Pinpoint the cell where the given text exists, returning its [X, Y] midpoint coordinate. 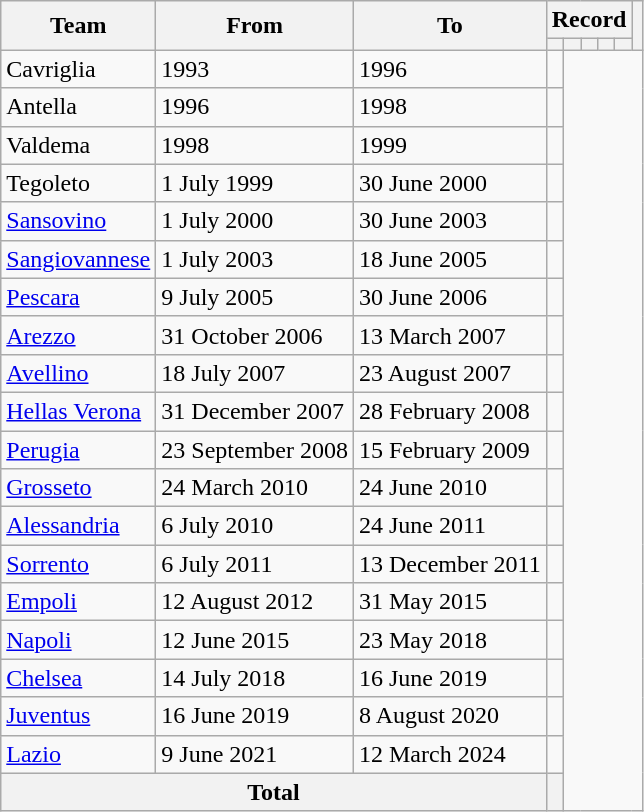
15 February 2009 [450, 449]
Arezzo [78, 335]
1999 [450, 145]
1 July 2003 [255, 259]
Avellino [78, 373]
31 May 2015 [450, 602]
Napoli [78, 640]
To [450, 26]
1993 [255, 69]
6 July 2011 [255, 564]
9 June 2021 [255, 754]
12 August 2012 [255, 602]
30 June 2000 [450, 183]
Team [78, 26]
18 June 2005 [450, 259]
9 July 2005 [255, 297]
Perugia [78, 449]
Tegoleto [78, 183]
Pescara [78, 297]
Cavriglia [78, 69]
Lazio [78, 754]
12 June 2015 [255, 640]
12 March 2024 [450, 754]
1 July 2000 [255, 221]
13 March 2007 [450, 335]
Grosseto [78, 488]
28 February 2008 [450, 411]
24 March 2010 [255, 488]
Antella [78, 107]
31 December 2007 [255, 411]
14 July 2018 [255, 678]
1 July 1999 [255, 183]
18 July 2007 [255, 373]
From [255, 26]
24 June 2010 [450, 488]
Hellas Verona [78, 411]
23 August 2007 [450, 373]
6 July 2010 [255, 526]
Valdema [78, 145]
30 June 2006 [450, 297]
Sorrento [78, 564]
13 December 2011 [450, 564]
31 October 2006 [255, 335]
Juventus [78, 716]
23 September 2008 [255, 449]
Sangiovannese [78, 259]
Chelsea [78, 678]
Sansovino [78, 221]
Empoli [78, 602]
Alessandria [78, 526]
Record [589, 20]
Total [274, 792]
23 May 2018 [450, 640]
30 June 2003 [450, 221]
24 June 2011 [450, 526]
8 August 2020 [450, 716]
